Locate the cell with the specified text and output its [x, y] center coordinate. 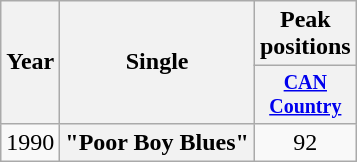
Year [30, 62]
Single [158, 62]
Peak positions [305, 34]
CAN Country [305, 94]
92 [305, 142]
1990 [30, 142]
"Poor Boy Blues" [158, 142]
